Detect which cell encompasses the target text, then output its (x, y) center coordinate. 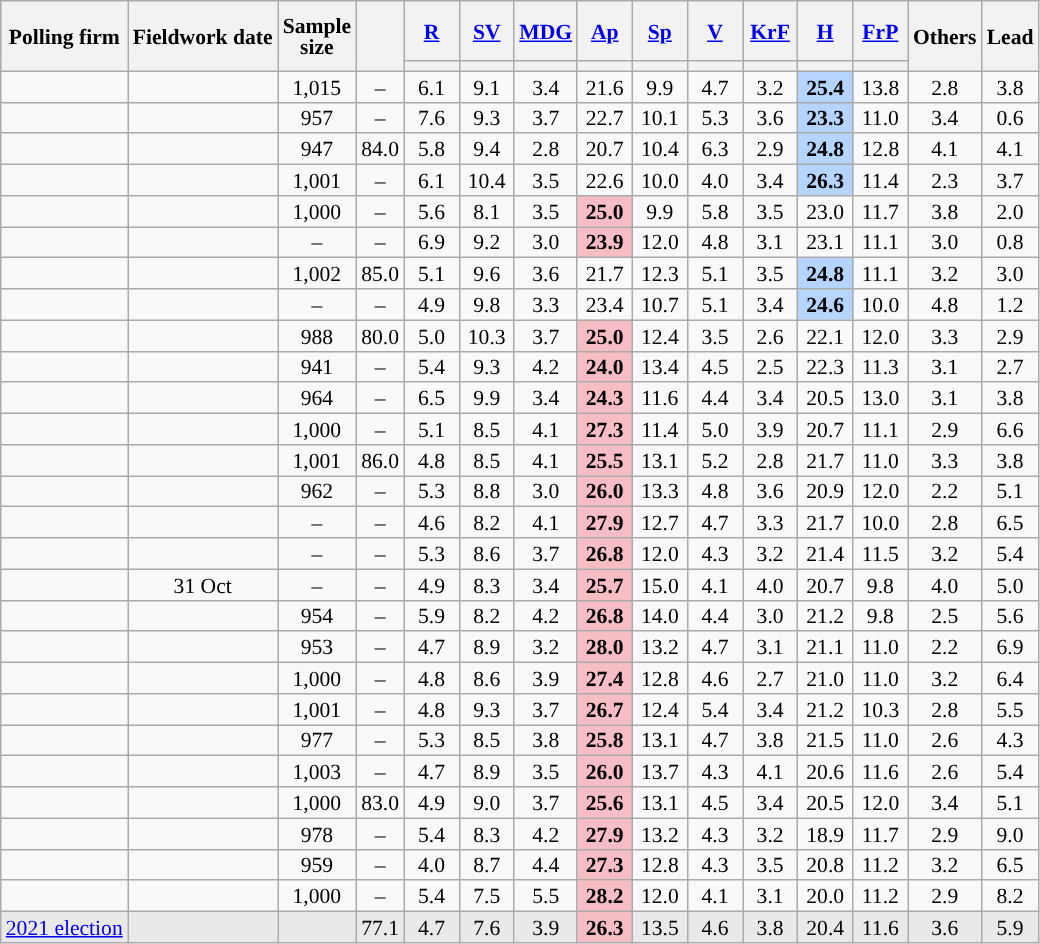
11.3 (880, 366)
12.7 (660, 522)
954 (317, 616)
947 (317, 150)
12.3 (660, 274)
7.5 (486, 896)
18.9 (826, 834)
25.7 (604, 584)
23.3 (826, 118)
6.4 (1010, 678)
14.0 (660, 616)
10.1 (660, 118)
941 (317, 366)
13.0 (880, 398)
0.6 (1010, 118)
23.0 (826, 212)
26.7 (604, 710)
13.5 (660, 928)
20.8 (826, 864)
0.8 (1010, 242)
22.3 (826, 366)
24.3 (604, 398)
21.1 (826, 648)
25.6 (604, 802)
25.5 (604, 460)
28.2 (604, 896)
1,003 (317, 772)
21.4 (826, 554)
1,002 (317, 274)
Sp (660, 31)
9.1 (486, 86)
22.1 (826, 336)
988 (317, 336)
21.5 (826, 740)
1.2 (1010, 304)
22.7 (604, 118)
28.0 (604, 648)
23.4 (604, 304)
9.6 (486, 274)
31 Oct (203, 584)
Samplesize (317, 36)
25.8 (604, 740)
SV (486, 31)
13.3 (660, 492)
80.0 (380, 336)
964 (317, 398)
8.7 (486, 864)
27.4 (604, 678)
9.2 (486, 242)
H (826, 31)
13.4 (660, 366)
15.0 (660, 584)
24.6 (826, 304)
13.8 (880, 86)
Lead (1010, 36)
FrP (880, 31)
962 (317, 492)
13.7 (660, 772)
Ap (604, 31)
11.5 (880, 554)
20.4 (826, 928)
8.1 (486, 212)
10.7 (660, 304)
Polling firm (64, 36)
2.3 (945, 180)
2021 election (64, 928)
20.6 (826, 772)
2.0 (1010, 212)
V (714, 31)
8.8 (486, 492)
85.0 (380, 274)
25.4 (826, 86)
23.9 (604, 242)
Fieldwork date (203, 36)
84.0 (380, 150)
23.1 (826, 242)
21.0 (826, 678)
6.6 (1010, 430)
24.0 (604, 366)
21.6 (604, 86)
953 (317, 648)
5.2 (714, 460)
86.0 (380, 460)
959 (317, 864)
978 (317, 834)
Others (945, 36)
6.3 (714, 150)
MDG (546, 31)
957 (317, 118)
R (432, 31)
1,015 (317, 86)
KrF (770, 31)
20.0 (826, 896)
83.0 (380, 802)
22.6 (604, 180)
977 (317, 740)
9.4 (486, 150)
20.9 (826, 492)
77.1 (380, 928)
